Identify which cell holds the provided text, then report its [X, Y] central coordinate. 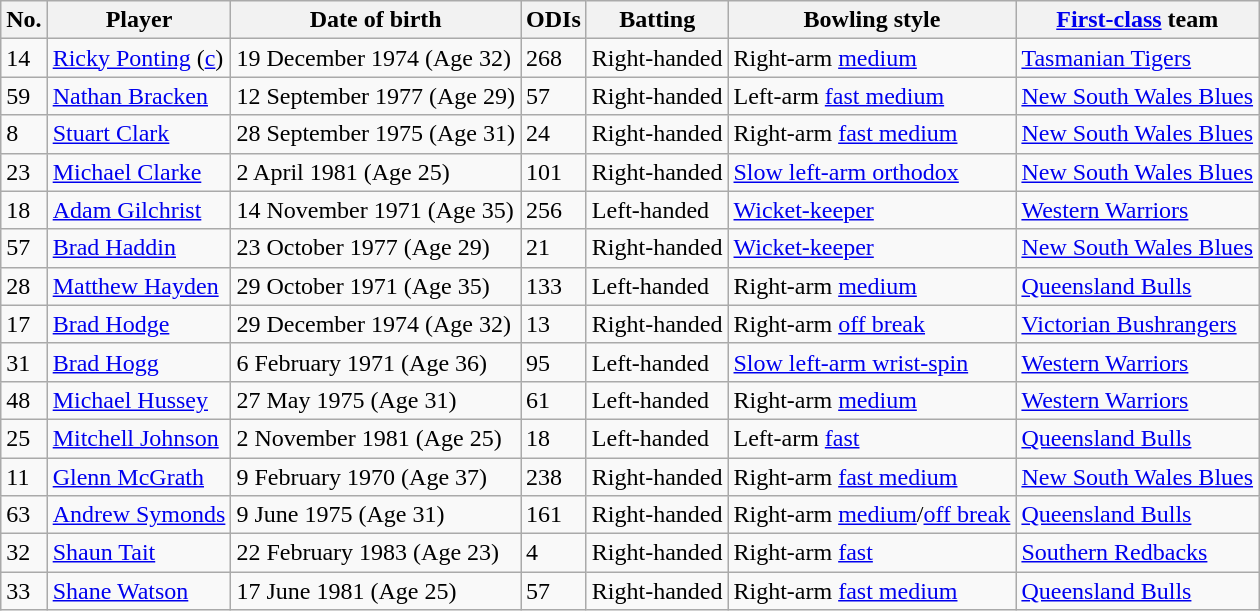
Date of birth [376, 20]
12 September 1977 (Age 29) [376, 96]
Brad Haddin [139, 248]
33 [24, 591]
Mitchell Johnson [139, 438]
48 [24, 400]
17 June 1981 (Age 25) [376, 591]
63 [24, 515]
8 [24, 134]
161 [554, 515]
19 December 1974 (Age 32) [376, 58]
Left-arm fast medium [872, 96]
31 [24, 362]
Adam Gilchrist [139, 210]
256 [554, 210]
Michael Clarke [139, 172]
Brad Hodge [139, 324]
Shane Watson [139, 591]
Right-arm off break [872, 324]
Brad Hogg [139, 362]
6 February 1971 (Age 36) [376, 362]
59 [24, 96]
4 [554, 553]
Bowling style [872, 20]
Victorian Bushrangers [1138, 324]
28 September 1975 (Age 31) [376, 134]
No. [24, 20]
Slow left-arm wrist-spin [872, 362]
Matthew Hayden [139, 286]
21 [554, 248]
23 October 1977 (Age 29) [376, 248]
133 [554, 286]
Slow left-arm orthodox [872, 172]
Stuart Clark [139, 134]
25 [24, 438]
14 November 1971 (Age 35) [376, 210]
Michael Hussey [139, 400]
Southern Redbacks [1138, 553]
23 [24, 172]
Nathan Bracken [139, 96]
Glenn McGrath [139, 477]
268 [554, 58]
61 [554, 400]
101 [554, 172]
27 May 1975 (Age 31) [376, 400]
9 February 1970 (Age 37) [376, 477]
Batting [657, 20]
29 December 1974 (Age 32) [376, 324]
29 October 1971 (Age 35) [376, 286]
Right-arm medium/off break [872, 515]
32 [24, 553]
238 [554, 477]
11 [24, 477]
Left-arm fast [872, 438]
2 November 1981 (Age 25) [376, 438]
13 [554, 324]
Player [139, 20]
28 [24, 286]
Right-arm fast [872, 553]
ODIs [554, 20]
24 [554, 134]
Ricky Ponting (c) [139, 58]
Tasmanian Tigers [1138, 58]
14 [24, 58]
2 April 1981 (Age 25) [376, 172]
9 June 1975 (Age 31) [376, 515]
Shaun Tait [139, 553]
17 [24, 324]
22 February 1983 (Age 23) [376, 553]
First-class team [1138, 20]
95 [554, 362]
Andrew Symonds [139, 515]
